Search for the cell housing the specified text and yield its (x, y) center coordinate. 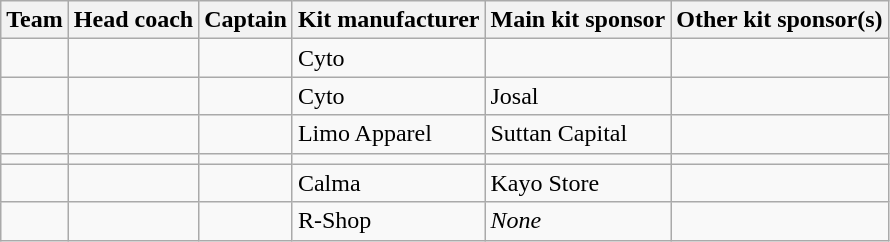
Kayo Store (578, 183)
Team (35, 20)
R-Shop (388, 221)
Other kit sponsor(s) (780, 20)
Limo Apparel (388, 134)
Calma (388, 183)
Josal (578, 96)
Main kit sponsor (578, 20)
Suttan Capital (578, 134)
Kit manufacturer (388, 20)
None (578, 221)
Captain (246, 20)
Head coach (133, 20)
